Search for the cell housing the specified text and yield its (X, Y) center coordinate. 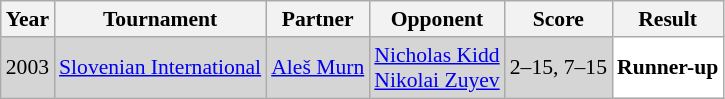
2–15, 7–15 (558, 68)
2003 (28, 68)
Aleš Murn (318, 68)
Nicholas Kidd Nikolai Zuyev (436, 68)
Tournament (160, 19)
Slovenian International (160, 68)
Runner-up (668, 68)
Opponent (436, 19)
Partner (318, 19)
Score (558, 19)
Year (28, 19)
Result (668, 19)
